Locate the cell with the specified text and output its (x, y) center coordinate. 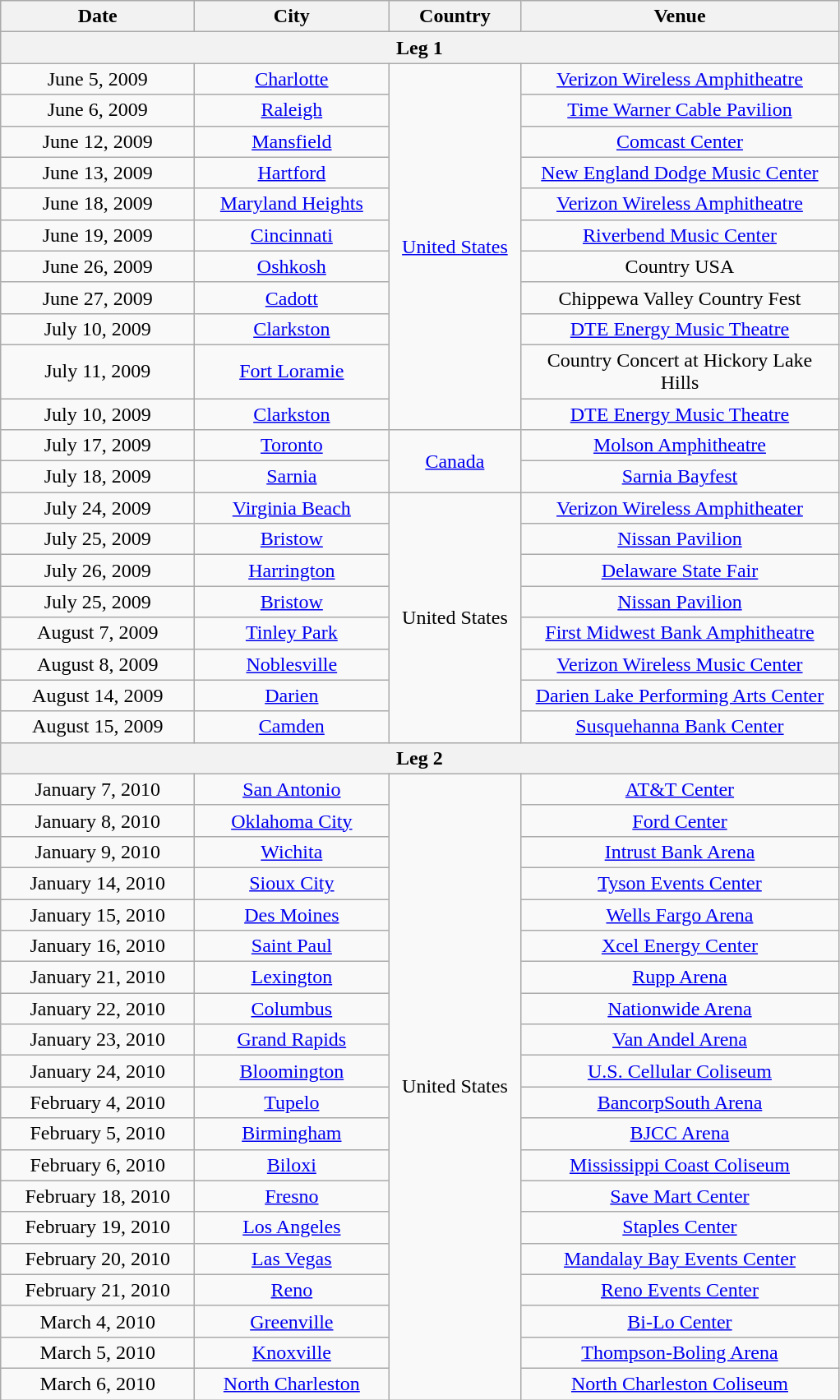
Cincinnati (292, 235)
Fresno (292, 1196)
Nationwide Arena (680, 1009)
January 22, 2010 (98, 1009)
Darien (292, 695)
Las Vegas (292, 1259)
February 4, 2010 (98, 1102)
Staples Center (680, 1227)
January 23, 2010 (98, 1040)
Riverbend Music Center (680, 235)
August 14, 2009 (98, 695)
Charlotte (292, 79)
June 26, 2009 (98, 266)
January 21, 2010 (98, 977)
Molson Amphitheatre (680, 446)
Bi-Lo Center (680, 1321)
January 9, 2010 (98, 852)
BancorpSouth Arena (680, 1102)
City (292, 16)
Thompson-Boling Arena (680, 1352)
June 5, 2009 (98, 79)
February 21, 2010 (98, 1290)
Los Angeles (292, 1227)
Save Mart Center (680, 1196)
Time Warner Cable Pavilion (680, 110)
Verizon Wireless Music Center (680, 664)
July 24, 2009 (98, 508)
June 18, 2009 (98, 204)
June 6, 2009 (98, 110)
August 7, 2009 (98, 633)
Oshkosh (292, 266)
Cadott (292, 298)
June 19, 2009 (98, 235)
Leg 2 (419, 758)
Country Concert at Hickory Lake Hills (680, 372)
Delaware State Fair (680, 571)
San Antonio (292, 789)
Verizon Wireless Amphitheater (680, 508)
January 16, 2010 (98, 946)
Maryland Heights (292, 204)
Date (98, 16)
Sioux City (292, 883)
Tinley Park (292, 633)
Toronto (292, 446)
Tupelo (292, 1102)
June 27, 2009 (98, 298)
Greenville (292, 1321)
AT&T Center (680, 789)
Tyson Events Center (680, 883)
BJCC Arena (680, 1134)
Chippewa Valley Country Fest (680, 298)
Wichita (292, 852)
February 19, 2010 (98, 1227)
Sarnia (292, 477)
Biloxi (292, 1165)
July 26, 2009 (98, 571)
February 5, 2010 (98, 1134)
Darien Lake Performing Arts Center (680, 695)
First Midwest Bank Amphitheatre (680, 633)
Raleigh (292, 110)
July 11, 2009 (98, 372)
Virginia Beach (292, 508)
Ford Center (680, 820)
Van Andel Arena (680, 1040)
Mandalay Bay Events Center (680, 1259)
July 18, 2009 (98, 477)
January 14, 2010 (98, 883)
Reno (292, 1290)
Venue (680, 16)
Des Moines (292, 915)
July 17, 2009 (98, 446)
Leg 1 (419, 48)
Rupp Arena (680, 977)
March 5, 2010 (98, 1352)
Country USA (680, 266)
New England Dodge Music Center (680, 173)
Birmingham (292, 1134)
March 4, 2010 (98, 1321)
June 13, 2009 (98, 173)
Susquehanna Bank Center (680, 727)
Mississippi Coast Coliseum (680, 1165)
Mansfield (292, 141)
Knoxville (292, 1352)
March 6, 2010 (98, 1384)
North Charleston (292, 1384)
Lexington (292, 977)
February 18, 2010 (98, 1196)
North Charleston Coliseum (680, 1384)
Sarnia Bayfest (680, 477)
U.S. Cellular Coliseum (680, 1071)
August 15, 2009 (98, 727)
Columbus (292, 1009)
January 7, 2010 (98, 789)
Bloomington (292, 1071)
Comcast Center (680, 141)
Reno Events Center (680, 1290)
Oklahoma City (292, 820)
Saint Paul (292, 946)
Noblesville (292, 664)
Harrington (292, 571)
Fort Loramie (292, 372)
January 8, 2010 (98, 820)
February 6, 2010 (98, 1165)
January 24, 2010 (98, 1071)
Intrust Bank Arena (680, 852)
June 12, 2009 (98, 141)
Xcel Energy Center (680, 946)
Camden (292, 727)
January 15, 2010 (98, 915)
Country (455, 16)
August 8, 2009 (98, 664)
Wells Fargo Arena (680, 915)
Hartford (292, 173)
Grand Rapids (292, 1040)
February 20, 2010 (98, 1259)
Canada (455, 461)
